For the text-containing cell, return its midpoint in [X, Y] coordinate format. 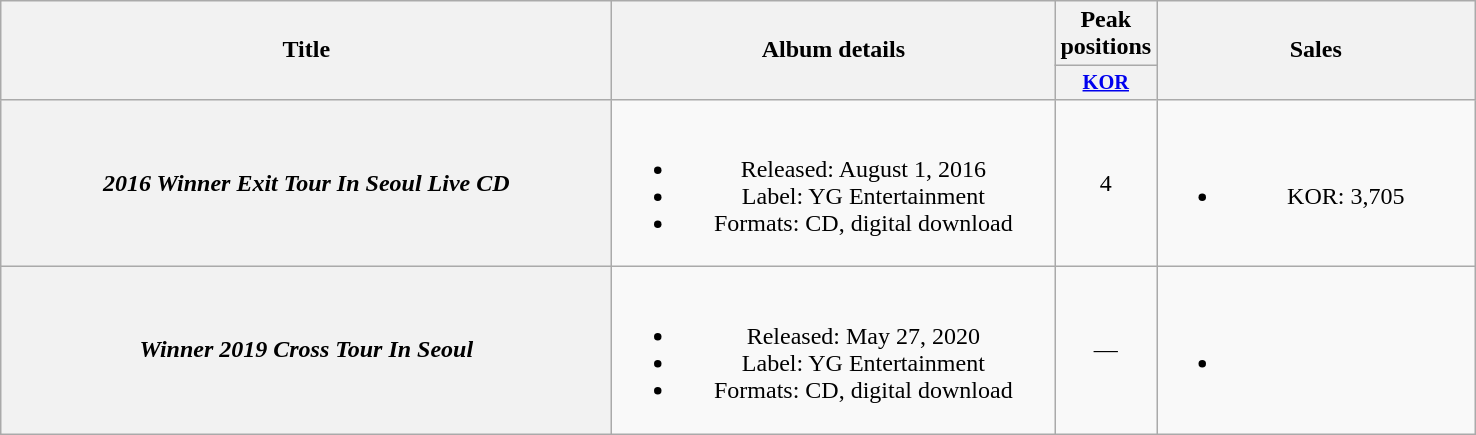
Sales [1316, 50]
Winner 2019 Cross Tour In Seoul [306, 350]
KOR [1106, 83]
KOR: 3,705 [1316, 182]
2016 Winner Exit Tour In Seoul Live CD [306, 182]
Peak positions [1106, 34]
Title [306, 50]
Released: May 27, 2020Label: YG EntertainmentFormats: CD, digital download [834, 350]
Album details [834, 50]
4 [1106, 182]
— [1106, 350]
Released: August 1, 2016Label: YG EntertainmentFormats: CD, digital download [834, 182]
